Detect which cell encompasses the target text, then output its [x, y] center coordinate. 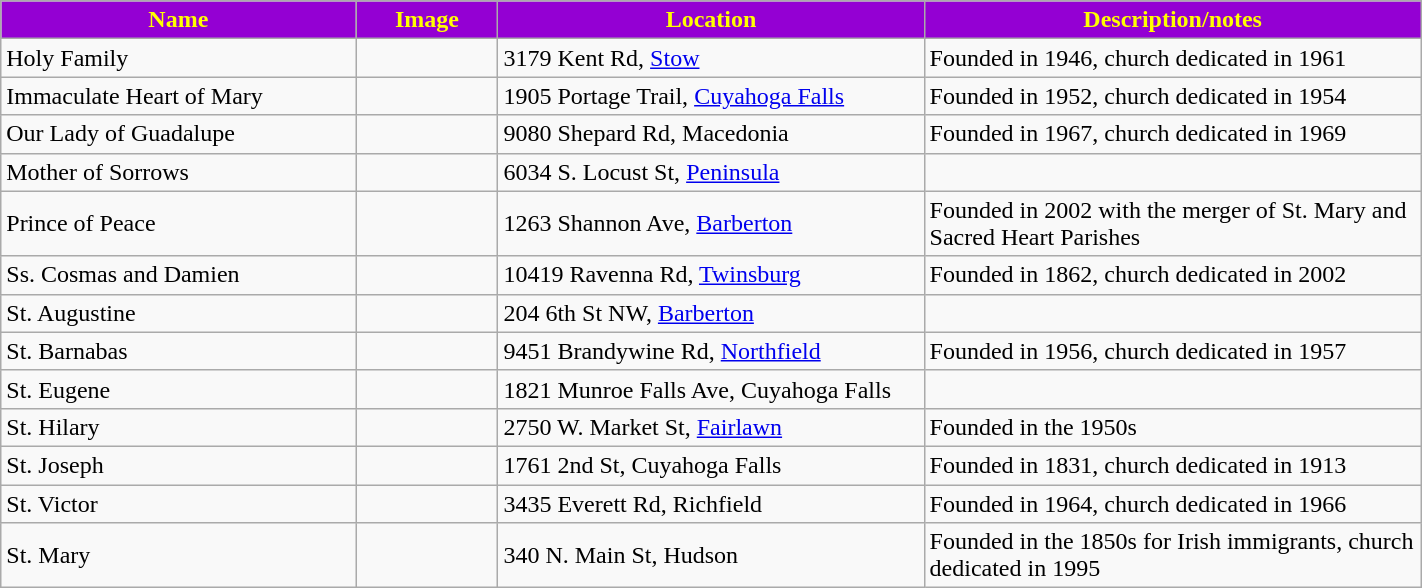
204 6th St NW, Barberton [711, 313]
1905 Portage Trail, Cuyahoga Falls [711, 96]
9451 Brandywine Rd, Northfield [711, 351]
10419 Ravenna Rd, Twinsburg [711, 275]
St. Mary [178, 556]
2750 W. Market St, Fairlawn [711, 427]
Image [427, 20]
Founded in 1956, church dedicated in 1957 [1172, 351]
Founded in the 1850s for Irish immigrants, church dedicated in 1995 [1172, 556]
Holy Family [178, 58]
6034 S. Locust St, Peninsula [711, 172]
Founded in the 1950s [1172, 427]
Founded in 1862, church dedicated in 2002 [1172, 275]
Founded in 1946, church dedicated in 1961 [1172, 58]
Founded in 1964, church dedicated in 1966 [1172, 503]
Ss. Cosmas and Damien [178, 275]
Immaculate Heart of Mary [178, 96]
St. Barnabas [178, 351]
St. Eugene [178, 389]
3435 Everett Rd, Richfield [711, 503]
1263 Shannon Ave, Barberton [711, 224]
Location [711, 20]
1821 Munroe Falls Ave, Cuyahoga Falls [711, 389]
Founded in 1967, church dedicated in 1969 [1172, 134]
Our Lady of Guadalupe [178, 134]
9080 Shepard Rd, Macedonia [711, 134]
340 N. Main St, Hudson [711, 556]
Founded in 2002 with the merger of St. Mary and Sacred Heart Parishes [1172, 224]
Name [178, 20]
1761 2nd St, Cuyahoga Falls [711, 465]
St. Augustine [178, 313]
St. Hilary [178, 427]
3179 Kent Rd, Stow [711, 58]
Description/notes [1172, 20]
Mother of Sorrows [178, 172]
St. Joseph [178, 465]
Prince of Peace [178, 224]
Founded in 1952, church dedicated in 1954 [1172, 96]
Founded in 1831, church dedicated in 1913 [1172, 465]
St. Victor [178, 503]
